Find where the given text appears and provide that cell's center as [x, y] coordinate. 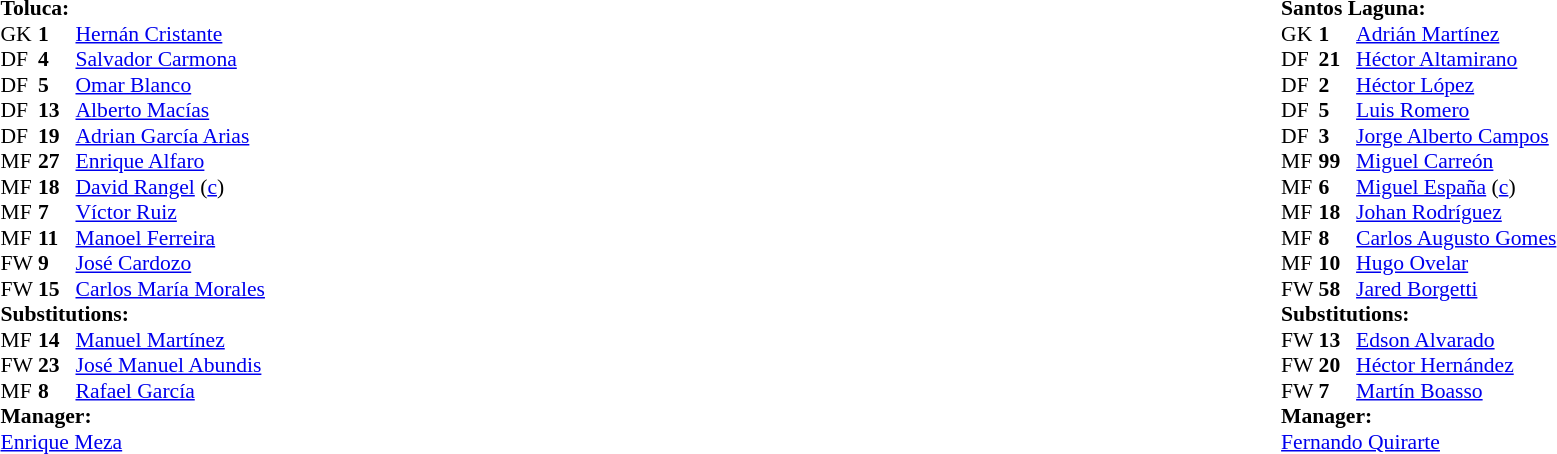
2 [1338, 85]
Edson Alvarado [1456, 340]
21 [1338, 59]
José Manuel Abundis [170, 365]
Héctor Altamirano [1456, 59]
27 [57, 161]
Rafael García [170, 391]
Adrián Martínez [1456, 34]
Jared Borgetti [1456, 289]
19 [57, 136]
10 [1338, 263]
Miguel España (c) [1456, 187]
Hugo Ovelar [1456, 263]
Carlos Augusto Gomes [1456, 238]
11 [57, 238]
4 [57, 59]
9 [57, 263]
Enrique Alfaro [170, 161]
Carlos María Morales [170, 289]
Johan Rodríguez [1456, 213]
3 [1338, 136]
Salvador Carmona [170, 59]
Martín Boasso [1456, 391]
6 [1338, 187]
58 [1338, 289]
Adrian García Arias [170, 136]
Jorge Alberto Campos [1456, 136]
99 [1338, 161]
Manuel Martínez [170, 340]
José Cardozo [170, 263]
Víctor Ruiz [170, 213]
Alberto Macías [170, 111]
Omar Blanco [170, 85]
15 [57, 289]
David Rangel (c) [170, 187]
Luis Romero [1456, 111]
20 [1338, 365]
Héctor López [1456, 85]
Miguel Carreón [1456, 161]
14 [57, 340]
Hernán Cristante [170, 34]
23 [57, 365]
Héctor Hernández [1456, 365]
Manoel Ferreira [170, 238]
